Search for the cell housing the specified text and yield its (X, Y) center coordinate. 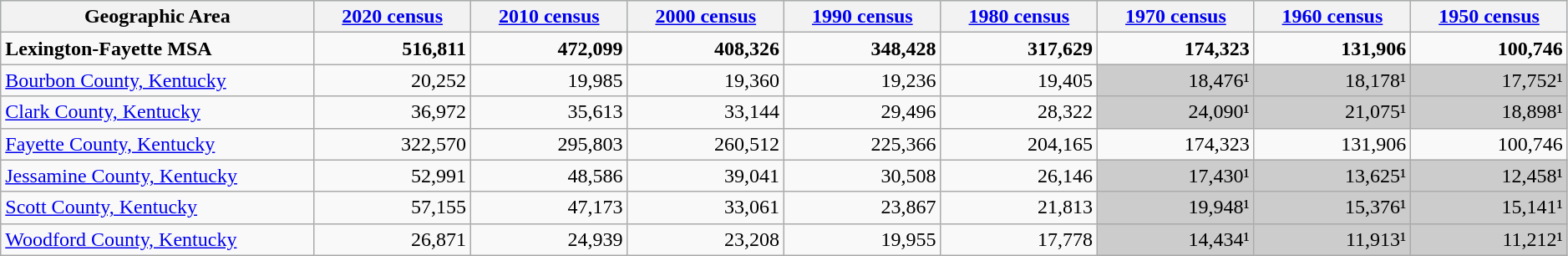
17,778 (1019, 239)
19,360 (706, 80)
Scott County, Kentucky (157, 207)
23,208 (706, 239)
33,061 (706, 207)
19,236 (863, 80)
19,985 (549, 80)
48,586 (549, 176)
Clark County, Kentucky (157, 112)
29,496 (863, 112)
Jessamine County, Kentucky (157, 176)
11,913¹ (1332, 239)
35,613 (549, 112)
2000 census (706, 17)
295,803 (549, 144)
19,948¹ (1176, 207)
1960 census (1332, 17)
348,428 (863, 49)
Bourbon County, Kentucky (157, 80)
204,165 (1019, 144)
19,405 (1019, 80)
20,252 (393, 80)
Woodford County, Kentucky (157, 239)
11,212¹ (1489, 239)
1990 census (863, 17)
12,458¹ (1489, 176)
17,430¹ (1176, 176)
322,570 (393, 144)
19,955 (863, 239)
24,090¹ (1176, 112)
1980 census (1019, 17)
2020 census (393, 17)
516,811 (393, 49)
21,075¹ (1332, 112)
28,322 (1019, 112)
472,099 (549, 49)
2010 census (549, 17)
26,146 (1019, 176)
317,629 (1019, 49)
Lexington-Fayette MSA (157, 49)
21,813 (1019, 207)
17,752¹ (1489, 80)
Geographic Area (157, 17)
24,939 (549, 239)
18,178¹ (1332, 80)
18,898¹ (1489, 112)
30,508 (863, 176)
225,366 (863, 144)
Fayette County, Kentucky (157, 144)
14,434¹ (1176, 239)
15,141¹ (1489, 207)
18,476¹ (1176, 80)
408,326 (706, 49)
260,512 (706, 144)
1950 census (1489, 17)
39,041 (706, 176)
15,376¹ (1332, 207)
13,625¹ (1332, 176)
23,867 (863, 207)
47,173 (549, 207)
1970 census (1176, 17)
36,972 (393, 112)
26,871 (393, 239)
52,991 (393, 176)
33,144 (706, 112)
57,155 (393, 207)
